Detect which cell encompasses the target text, then output its [x, y] center coordinate. 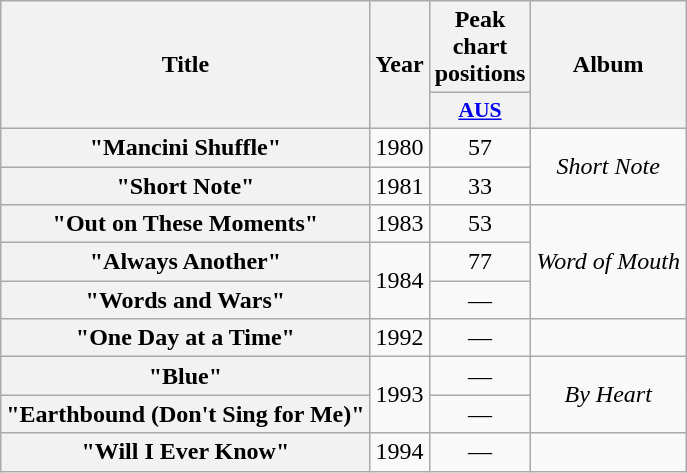
"Always Another" [186, 262]
57 [480, 147]
"Short Note" [186, 185]
1983 [400, 224]
Title [186, 65]
1981 [400, 185]
Year [400, 65]
1994 [400, 452]
"Out on These Moments" [186, 224]
1980 [400, 147]
"Will I Ever Know" [186, 452]
Album [608, 65]
"Blue" [186, 376]
Peak chart positions [480, 47]
1984 [400, 281]
33 [480, 185]
1992 [400, 338]
"Words and Wars" [186, 300]
53 [480, 224]
77 [480, 262]
"Mancini Shuffle" [186, 147]
Word of Mouth [608, 262]
AUS [480, 111]
1993 [400, 395]
By Heart [608, 395]
Short Note [608, 166]
"Earthbound (Don't Sing for Me)" [186, 414]
"One Day at a Time" [186, 338]
